Identify which cell holds the provided text, then report its (x, y) central coordinate. 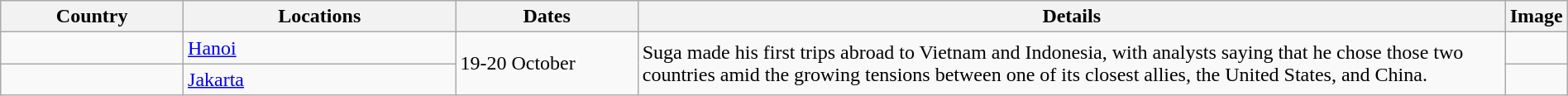
Hanoi (319, 48)
Dates (547, 17)
Locations (319, 17)
Country (93, 17)
Image (1537, 17)
Details (1072, 17)
19-20 October (547, 64)
Jakarta (319, 79)
